Extract the (X, Y) coordinate from the center of the cell holding the provided text.  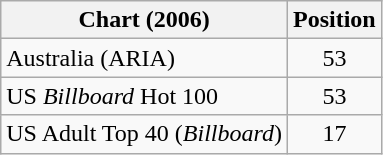
Chart (2006) (144, 20)
Position (335, 20)
US Billboard Hot 100 (144, 96)
Australia (ARIA) (144, 58)
17 (335, 134)
US Adult Top 40 (Billboard) (144, 134)
